Pinpoint the cell where the given text exists, returning its [X, Y] midpoint coordinate. 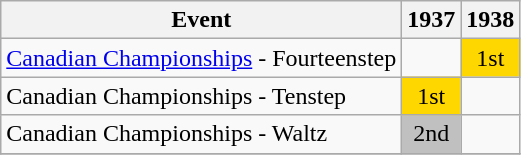
Canadian Championships - Fourteenstep [202, 58]
Canadian Championships - Tenstep [202, 96]
Event [202, 20]
1938 [490, 20]
2nd [432, 134]
1937 [432, 20]
Canadian Championships - Waltz [202, 134]
